Search for the cell housing the specified text and yield its (X, Y) center coordinate. 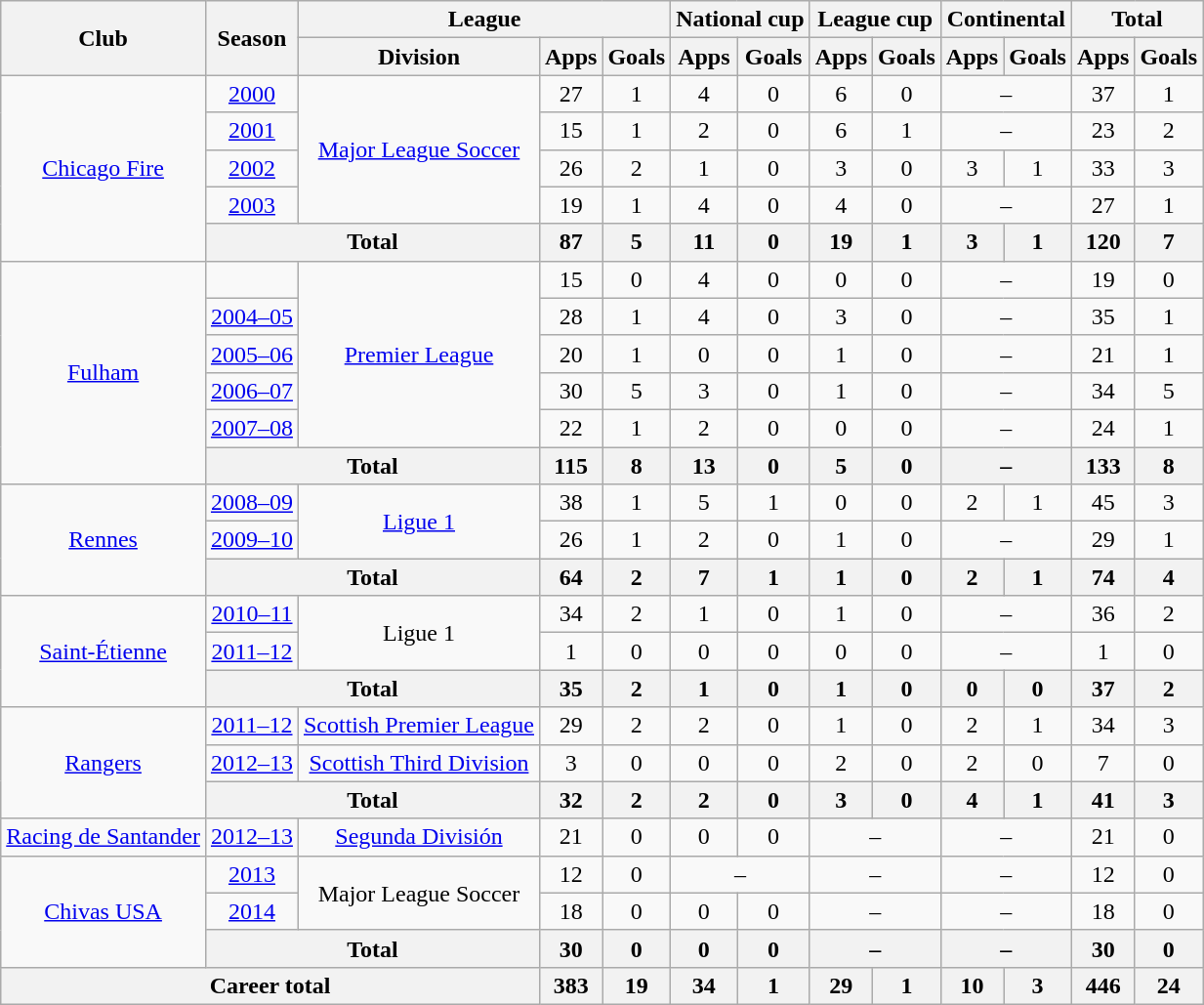
2000 (252, 94)
Scottish Premier League (418, 726)
133 (1102, 466)
2010–11 (252, 614)
Chivas USA (104, 911)
11 (704, 242)
2004–05 (252, 316)
22 (570, 428)
28 (570, 316)
2002 (252, 168)
13 (704, 466)
Rennes (104, 540)
League (484, 20)
115 (570, 466)
33 (1102, 168)
23 (1102, 131)
Division (418, 57)
Club (104, 38)
41 (1102, 800)
38 (570, 503)
2001 (252, 131)
120 (1102, 242)
Racing de Santander (104, 837)
Fulham (104, 372)
383 (570, 985)
20 (570, 354)
2008–09 (252, 503)
Scottish Third Division (418, 763)
Continental (1006, 20)
Premier League (418, 354)
Chicago Fire (104, 168)
League cup (875, 20)
Saint-Étienne (104, 651)
2013 (252, 874)
64 (570, 577)
2009–10 (252, 540)
Season (252, 38)
National cup (740, 20)
45 (1102, 503)
2006–07 (252, 391)
2007–08 (252, 428)
32 (570, 800)
2005–06 (252, 354)
Rangers (104, 763)
2003 (252, 205)
10 (972, 985)
Career total (270, 985)
446 (1102, 985)
Segunda División (418, 837)
2014 (252, 911)
74 (1102, 577)
36 (1102, 614)
87 (570, 242)
